Identify which cell holds the provided text, then report its (X, Y) central coordinate. 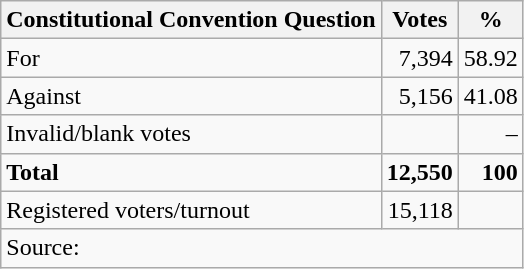
58.92 (490, 58)
Against (191, 96)
Registered voters/turnout (191, 210)
– (490, 134)
Constitutional Convention Question (191, 20)
Source: (262, 248)
Total (191, 172)
Votes (420, 20)
Invalid/blank votes (191, 134)
100 (490, 172)
5,156 (420, 96)
12,550 (420, 172)
15,118 (420, 210)
7,394 (420, 58)
For (191, 58)
41.08 (490, 96)
% (490, 20)
